Determine the [X, Y] coordinate at the center of the cell enclosing the given text.  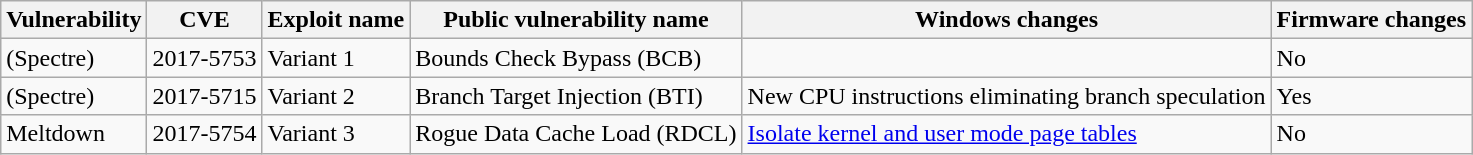
Exploit name [336, 20]
Firmware changes [1372, 20]
New CPU instructions eliminating branch speculation [1006, 96]
Vulnerability [74, 20]
Variant 1 [336, 58]
CVE [204, 20]
2017-5715 [204, 96]
2017-5754 [204, 134]
Rogue Data Cache Load (RDCL) [576, 134]
Windows changes [1006, 20]
Public vulnerability name [576, 20]
Variant 3 [336, 134]
2017-5753 [204, 58]
Meltdown [74, 134]
Variant 2 [336, 96]
Yes [1372, 96]
Isolate kernel and user mode page tables [1006, 134]
Bounds Check Bypass (BCB) [576, 58]
Branch Target Injection (BTI) [576, 96]
